Output the (X, Y) coordinate of the center of the cell containing the given text.  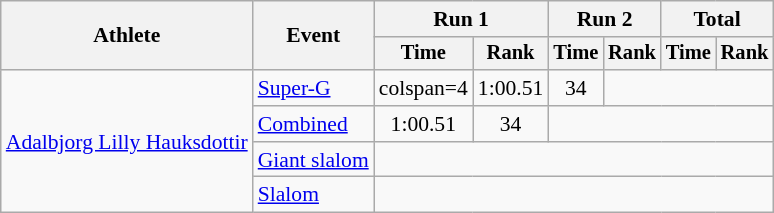
Run 2 (604, 19)
Slalom (314, 195)
colspan=4 (424, 88)
Total (717, 19)
Super-G (314, 88)
Adalbjorg Lilly Hauksdottir (127, 141)
Run 1 (462, 19)
Giant slalom (314, 160)
Athlete (127, 36)
Combined (314, 124)
Event (314, 36)
